Find where the given text appears and provide that cell's center as (x, y) coordinate. 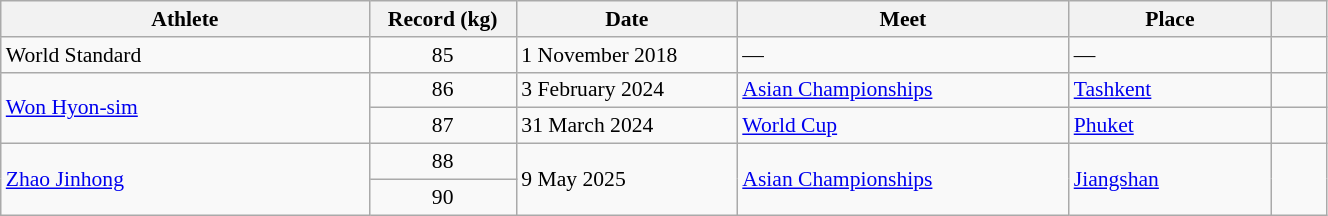
Jiangshan (1170, 180)
World Standard (185, 55)
Meet (902, 19)
9 May 2025 (626, 180)
Tashkent (1170, 90)
Date (626, 19)
World Cup (902, 126)
Won Hyon-sim (185, 108)
Place (1170, 19)
Athlete (185, 19)
Record (kg) (442, 19)
85 (442, 55)
90 (442, 197)
87 (442, 126)
1 November 2018 (626, 55)
Phuket (1170, 126)
88 (442, 162)
Zhao Jinhong (185, 180)
86 (442, 90)
31 March 2024 (626, 126)
3 February 2024 (626, 90)
